Find where the given text appears and provide that cell's center as (X, Y) coordinate. 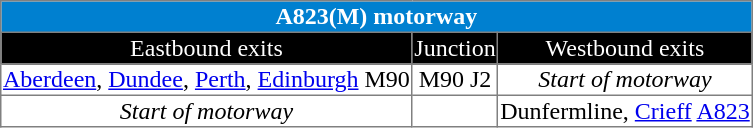
Aberdeen, Dundee, Perth, Edinburgh M90 (206, 80)
Eastbound exits (206, 48)
A823(M) motorway (376, 17)
Junction (455, 48)
M90 J2 (455, 80)
Westbound exits (625, 48)
Dunfermline, Crieff A823 (625, 111)
